Return [x, y] of the center of cell containing provided text 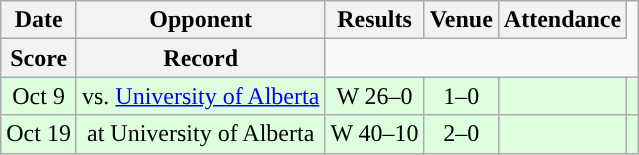
W 40–10 [374, 134]
vs. University of Alberta [200, 96]
1–0 [461, 96]
Oct 19 [39, 134]
at University of Alberta [200, 134]
Score [39, 58]
Results [374, 20]
W 26–0 [374, 96]
Date [39, 20]
2–0 [461, 134]
Venue [461, 20]
Attendance [562, 20]
Record [200, 58]
Oct 9 [39, 96]
Opponent [200, 20]
